Capture the cell that displays the provided text and extract its [x, y] central coordinate. 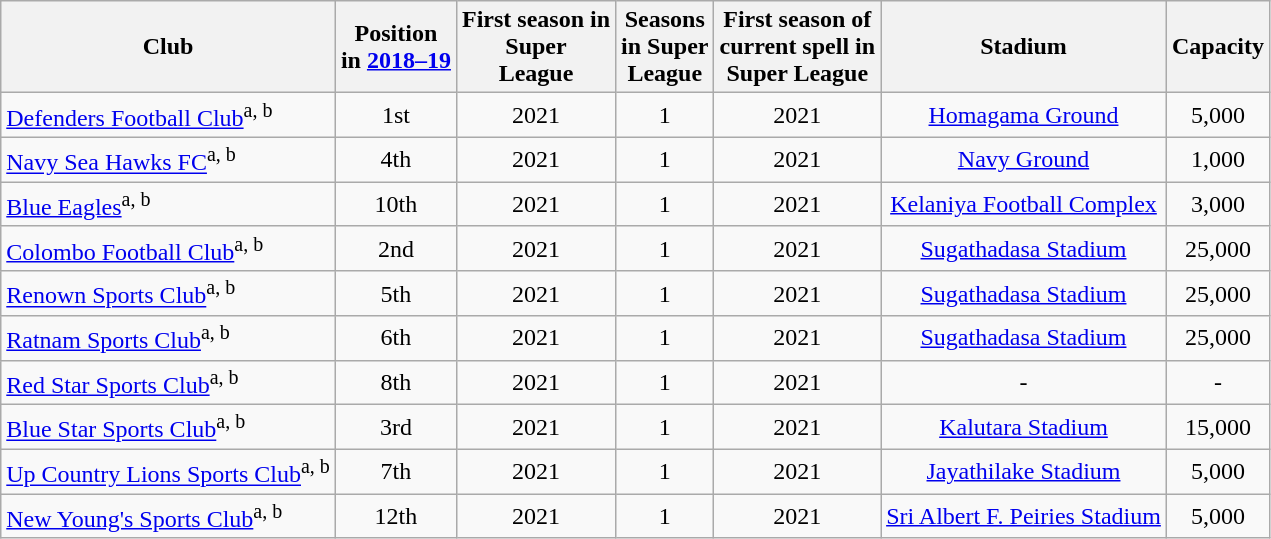
1st [396, 116]
8th [396, 382]
12th [396, 516]
Kalutara Stadium [1024, 428]
First season inSuper League [536, 47]
Red Star Sports Cluba, b [168, 382]
Blue Eaglesa, b [168, 204]
Jayathilake Stadium [1024, 472]
10th [396, 204]
Blue Star Sports Cluba, b [168, 428]
Seasonsin Super League [665, 47]
New Young's Sports Cluba, b [168, 516]
Defenders Football Cluba, b [168, 116]
Navy Ground [1024, 160]
3,000 [1218, 204]
7th [396, 472]
Kelaniya Football Complex [1024, 204]
Homagama Ground [1024, 116]
3rd [396, 428]
15,000 [1218, 428]
Up Country Lions Sports Cluba, b [168, 472]
Colombo Football Cluba, b [168, 248]
Club [168, 47]
2nd [396, 248]
Capacity [1218, 47]
5th [396, 294]
1,000 [1218, 160]
Renown Sports Cluba, b [168, 294]
6th [396, 338]
Sri Albert F. Peiries Stadium [1024, 516]
Positionin 2018–19 [396, 47]
Stadium [1024, 47]
Ratnam Sports Cluba, b [168, 338]
Navy Sea Hawks FCa, b [168, 160]
First season ofcurrent spell in Super League [798, 47]
4th [396, 160]
